Identify which cell holds the provided text, then report its (x, y) central coordinate. 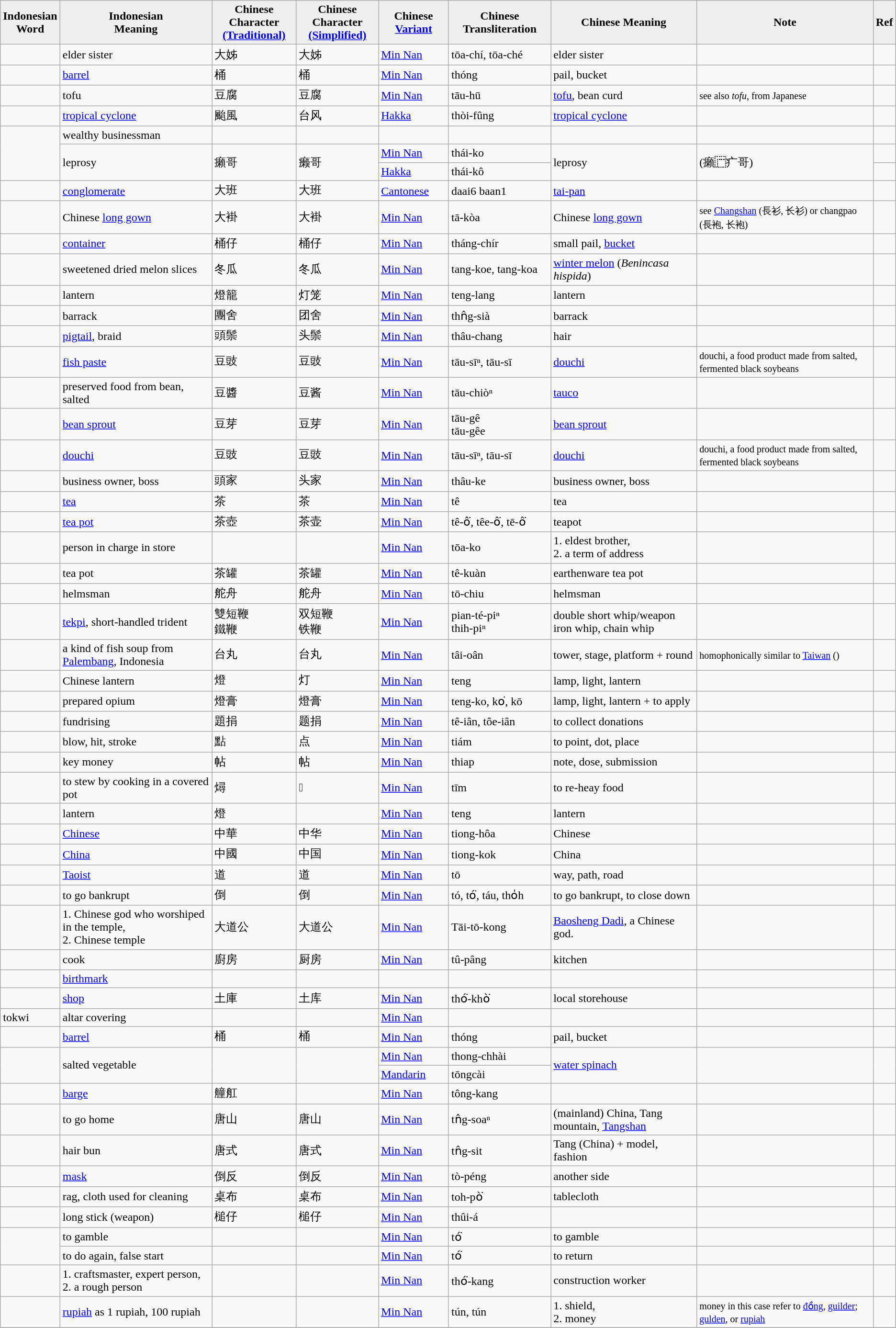
头家 (337, 481)
tower, stage, platform + round (624, 655)
tê-kuàn (500, 574)
厨房 (337, 959)
toh-pò͘ (500, 1197)
teng-lang (500, 296)
thâu-chang (500, 336)
thn̂g-sià (500, 316)
water spinach (624, 1065)
local storehouse (624, 999)
see Changshan (長衫, 长衫) or changpao (長袍, 长袍) (785, 217)
to re-heay food (624, 788)
tablecloth (624, 1197)
tn̂g-sit (500, 1151)
tó, tó͘, táu, tho̍h (500, 895)
点 (337, 742)
thó͘-khò͘ (500, 999)
tāu-hū (500, 96)
双短鞭铁鞭 (337, 621)
Note (785, 23)
(mainland) China, Tang mountain, Tangshan (624, 1119)
tang-koe, tang-koa (500, 269)
Cantonese (414, 191)
Chinese Transliteration (500, 23)
癞哥 (337, 162)
altar covering (136, 1017)
tiong-hôa (500, 834)
a kind of fish soup from Palembang, Indonesia (136, 655)
earthenware tea pot (624, 574)
Indonesian Word (30, 23)
thòi-fûng (500, 116)
teng-ko, ko͘, kō (500, 701)
點 (254, 742)
to stew by cooking in a covered pot (136, 788)
豆酱 (337, 393)
thûi-á (500, 1217)
Chinese Character (Simplified) (337, 23)
中华 (337, 834)
燖 (254, 788)
tháng-chír (500, 244)
daai6 baan1 (500, 191)
to point, dot, place (624, 742)
thong-chhài (500, 1056)
Taoist (136, 875)
hair bun (136, 1151)
prepared opium (136, 701)
birthmark (136, 979)
thái-kô (500, 171)
(癩⿸疒哥) (785, 162)
fish paste (136, 362)
to return (624, 1256)
燈籠 (254, 296)
廚房 (254, 959)
茶壶 (337, 522)
barge (136, 1093)
mask (136, 1177)
tokwi (30, 1017)
cook (136, 959)
Mandarin (414, 1074)
key money (136, 762)
blow, hit, stroke (136, 742)
tōa-ko (500, 548)
construction worker (624, 1281)
tāu-chiòⁿ (500, 393)
hair (624, 336)
tāu-gêtāu-gêe (500, 424)
tauco (624, 393)
container (136, 244)
团舍 (337, 316)
to collect donations (624, 722)
shop (136, 999)
long stick (weapon) (136, 1217)
way, path, road (624, 875)
1. Chinese god who worshiped in the temple, 2. Chinese temple (136, 927)
頭家 (254, 481)
中国 (337, 854)
wealthy businessman (136, 135)
see also tofu, from Japanese (785, 96)
灯 (337, 681)
Ref (885, 23)
头鬃 (337, 336)
灯笼 (337, 296)
pian-té-piⁿthih-piⁿ (500, 621)
to go bankrupt, to close down (624, 895)
頭鬃 (254, 336)
tún, tún (500, 1312)
Chinese lantern (136, 681)
small pail, bucket (624, 244)
tê-ô͘, têe-ô͘, tē-ô͘ (500, 522)
thâu-ke (500, 481)
題捐 (254, 722)
tâi-oân (500, 655)
winter melon (Benincasa hispida) (624, 269)
thái-ko (500, 153)
1. craftsmaster, expert person, 2. a rough person (136, 1281)
tông-kang (500, 1093)
thiap (500, 762)
Chinese Meaning (624, 23)
another side (624, 1177)
1. eldest brother, 2. a term of address (624, 548)
double short whip/weaponiron whip, chain whip (624, 621)
Indonesian Meaning (136, 23)
中國 (254, 854)
to go home (136, 1119)
中華 (254, 834)
土庫 (254, 999)
tiong-kok (500, 854)
台风 (337, 116)
颱風 (254, 116)
money in this case refer to đồng, guilder; gulden, or rupiah (785, 1312)
Chinese Variant (414, 23)
Tāi-tō-kong (500, 927)
tû-pâng (500, 959)
tn̂g-soaⁿ (500, 1119)
kitchen (624, 959)
tò-péng (500, 1177)
to go bankrupt (136, 895)
豆醬 (254, 393)
𬊈 (337, 788)
tōngcài (500, 1074)
癩哥 (254, 162)
conglomerate (136, 191)
person in charge in store (136, 548)
pigtail, braid (136, 336)
to do again, false start (136, 1256)
thó͘-kang (500, 1281)
tō-chiu (500, 594)
雙短鞭鐵鞭 (254, 621)
團舍 (254, 316)
tōa-chí, tōa-ché (500, 55)
土库 (337, 999)
tā-kòa (500, 217)
tō (500, 875)
lamp, light, lantern + to apply (624, 701)
teapot (624, 522)
Baosheng Dadi, a Chinese god. (624, 927)
tai-pan (624, 191)
sweetened dried melon slices (136, 269)
tofu, bean curd (624, 96)
tê (500, 502)
tiám (500, 742)
tê-iân, tôe-iân (500, 722)
Chinese Character (Traditional) (254, 23)
note, dose, submission (624, 762)
tofu (136, 96)
lamp, light, lantern (624, 681)
茶壺 (254, 522)
rag, cloth used for cleaning (136, 1197)
Tang (China) + model, fashion (624, 1151)
tīm (500, 788)
fundrising (136, 722)
salted vegetable (136, 1065)
preserved food from bean, salted (136, 393)
艟舡 (254, 1093)
rupiah as 1 rupiah, 100 rupiah (136, 1312)
1. shield, 2. money (624, 1312)
homophonically similar to Taiwan () (785, 655)
题捐 (337, 722)
tekpi, short-handled trident (136, 621)
